Locate the cell with the specified text and output its [X, Y] center coordinate. 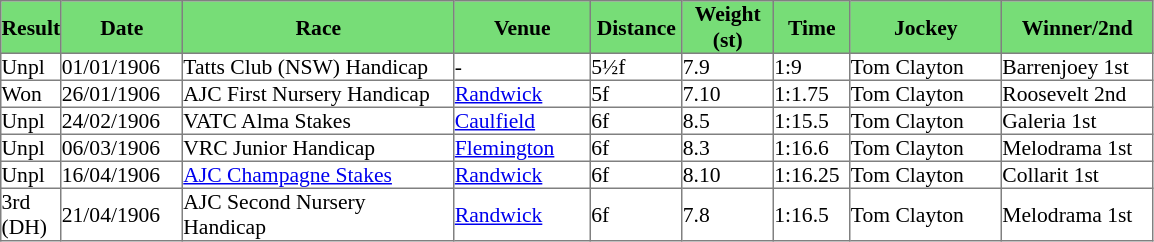
Race [319, 27]
Time [812, 27]
Won [31, 94]
VATC Alma Stakes [319, 120]
AJC Champagne Stakes [319, 174]
1:16.25 [812, 174]
8.10 [728, 174]
8.3 [728, 148]
Galeria 1st [1078, 120]
8.5 [728, 120]
1:9 [812, 66]
7.9 [728, 66]
5½f [637, 66]
Venue [522, 27]
3rd (DH) [31, 214]
1:16.6 [812, 148]
Result [31, 27]
Jockey [926, 27]
01/01/1906 [122, 66]
Roosevelt 2nd [1078, 94]
Tatts Club (NSW) Handicap [319, 66]
26/01/1906 [122, 94]
24/02/1906 [122, 120]
5f [637, 94]
Winner/2nd [1078, 27]
Caulfield [522, 120]
1:1.75 [812, 94]
1:15.5 [812, 120]
Flemington [522, 148]
06/03/1906 [122, 148]
7.8 [728, 214]
Date [122, 27]
21/04/1906 [122, 214]
Distance [637, 27]
1:16.5 [812, 214]
Collarit 1st [1078, 174]
VRC Junior Handicap [319, 148]
AJC First Nursery Handicap [319, 94]
Barrenjoey 1st [1078, 66]
7.10 [728, 94]
16/04/1906 [122, 174]
AJC Second Nursery Handicap [319, 214]
Weight (st) [728, 27]
- [522, 66]
